Pinpoint the cell where the given text exists, returning its (x, y) midpoint coordinate. 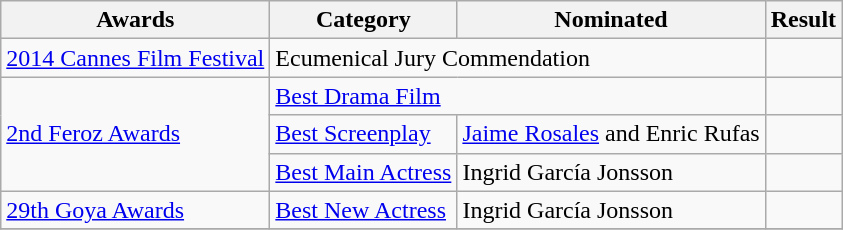
Nominated (611, 20)
Best New Actress (364, 210)
Best Drama Film (518, 96)
Category (364, 20)
29th Goya Awards (136, 210)
2014 Cannes Film Festival (136, 58)
Result (803, 20)
Best Main Actress (364, 172)
Best Screenplay (364, 134)
Ecumenical Jury Commendation (518, 58)
Awards (136, 20)
2nd Feroz Awards (136, 134)
Jaime Rosales and Enric Rufas (611, 134)
